Determine the (X, Y) coordinate at the center of the cell enclosing the given text.  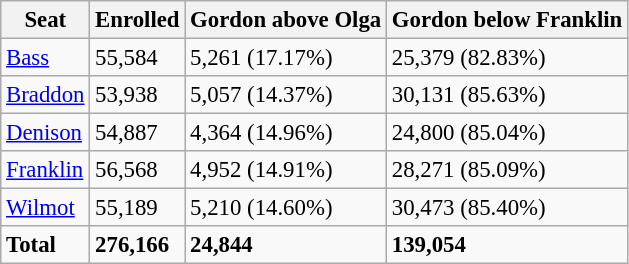
139,054 (508, 245)
Franklin (46, 170)
25,379 (82.83%) (508, 58)
Wilmot (46, 208)
Gordon above Olga (286, 20)
24,844 (286, 245)
53,938 (138, 95)
Bass (46, 58)
54,887 (138, 133)
55,189 (138, 208)
5,210 (14.60%) (286, 208)
Gordon below Franklin (508, 20)
24,800 (85.04%) (508, 133)
28,271 (85.09%) (508, 170)
Seat (46, 20)
55,584 (138, 58)
30,131 (85.63%) (508, 95)
Total (46, 245)
5,261 (17.17%) (286, 58)
276,166 (138, 245)
Braddon (46, 95)
4,952 (14.91%) (286, 170)
4,364 (14.96%) (286, 133)
5,057 (14.37%) (286, 95)
30,473 (85.40%) (508, 208)
Denison (46, 133)
Enrolled (138, 20)
56,568 (138, 170)
